Search for the cell housing the specified text and yield its [x, y] center coordinate. 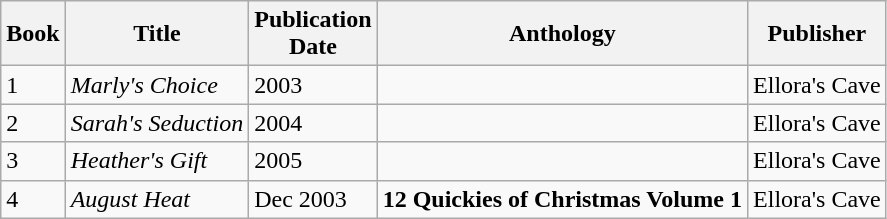
Dec 2003 [313, 199]
2005 [313, 161]
Anthology [562, 34]
2003 [313, 85]
12 Quickies of Christmas Volume 1 [562, 199]
2004 [313, 123]
2 [33, 123]
4 [33, 199]
PublicationDate [313, 34]
3 [33, 161]
August Heat [157, 199]
Sarah's Seduction [157, 123]
1 [33, 85]
Marly's Choice [157, 85]
Title [157, 34]
Heather's Gift [157, 161]
Publisher [818, 34]
Book [33, 34]
